Extract the (X, Y) coordinate from the center of the cell holding the provided text.  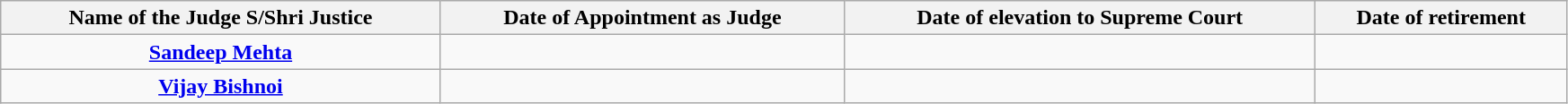
Date of retirement (1441, 18)
Vijay Bishnoi (221, 86)
Name of the Judge S/Shri Justice (221, 18)
Date of Appointment as Judge (642, 18)
Sandeep Mehta (221, 52)
Date of elevation to Supreme Court (1080, 18)
